Detect which cell encompasses the target text, then output its [x, y] center coordinate. 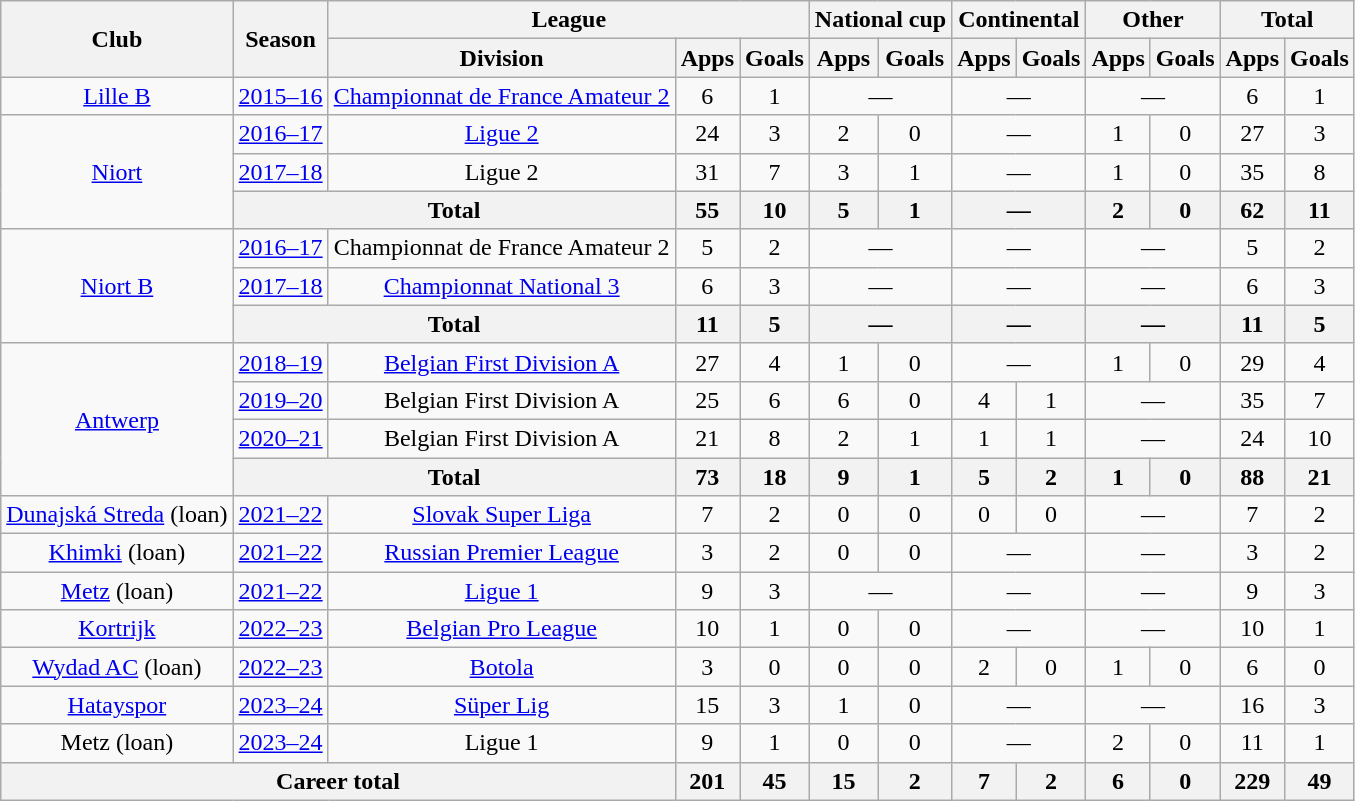
Khimki (loan) [117, 553]
Niort B [117, 286]
Niort [117, 172]
16 [1252, 705]
Other [1153, 20]
Russian Premier League [502, 553]
Belgian Pro League [502, 629]
Season [280, 39]
2015–16 [280, 96]
Botola [502, 667]
Club [117, 39]
25 [707, 400]
18 [775, 477]
Hatayspor [117, 705]
201 [707, 781]
Championnat National 3 [502, 286]
Division [502, 58]
49 [1320, 781]
Continental [1019, 20]
Süper Lig [502, 705]
2018–19 [280, 362]
88 [1252, 477]
62 [1252, 210]
National cup [880, 20]
45 [775, 781]
55 [707, 210]
Kortrijk [117, 629]
Antwerp [117, 419]
2019–20 [280, 400]
73 [707, 477]
League [568, 20]
2020–21 [280, 438]
29 [1252, 362]
Wydad AC (loan) [117, 667]
Lille B [117, 96]
229 [1252, 781]
Dunajská Streda (loan) [117, 515]
Career total [338, 781]
Slovak Super Liga [502, 515]
31 [707, 172]
